Extract the [x, y] coordinate from the center of the cell holding the provided text.  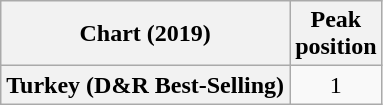
Turkey (D&R Best-Selling) [146, 85]
1 [336, 85]
Chart (2019) [146, 34]
Peakposition [336, 34]
